Return the (x, y) coordinate for the center point of the cell that contains the specified text.  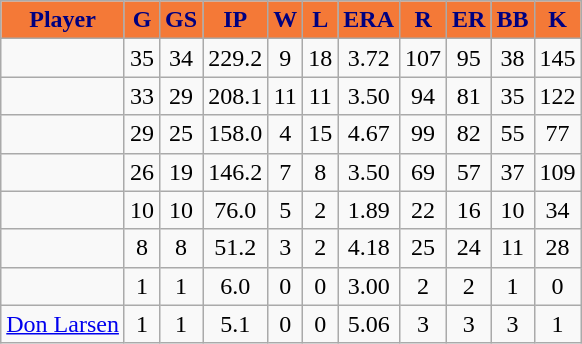
55 (512, 134)
208.1 (236, 96)
5.1 (236, 324)
6.0 (236, 286)
109 (558, 172)
7 (286, 172)
ER (469, 20)
122 (558, 96)
24 (469, 248)
229.2 (236, 58)
95 (469, 58)
K (558, 20)
4 (286, 134)
16 (469, 210)
82 (469, 134)
L (320, 20)
Don Larsen (63, 324)
15 (320, 134)
W (286, 20)
158.0 (236, 134)
77 (558, 134)
76.0 (236, 210)
26 (142, 172)
145 (558, 58)
4.67 (369, 134)
28 (558, 248)
33 (142, 96)
BB (512, 20)
38 (512, 58)
Player (63, 20)
81 (469, 96)
94 (424, 96)
ERA (369, 20)
3.00 (369, 286)
18 (320, 58)
3.72 (369, 58)
19 (182, 172)
107 (424, 58)
G (142, 20)
IP (236, 20)
9 (286, 58)
51.2 (236, 248)
4.18 (369, 248)
146.2 (236, 172)
GS (182, 20)
5 (286, 210)
57 (469, 172)
5.06 (369, 324)
37 (512, 172)
69 (424, 172)
22 (424, 210)
1.89 (369, 210)
R (424, 20)
99 (424, 134)
